Pinpoint the cell where the given text exists, returning its (x, y) midpoint coordinate. 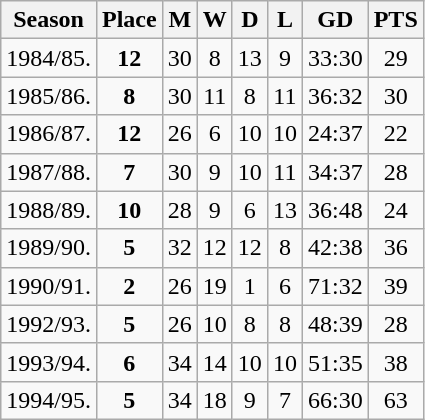
24:37 (335, 134)
1992/93. (49, 324)
Season (49, 20)
39 (396, 286)
2 (129, 286)
42:38 (335, 248)
22 (396, 134)
L (284, 20)
18 (214, 400)
33:30 (335, 58)
71:32 (335, 286)
14 (214, 362)
24 (396, 210)
1993/94. (49, 362)
PTS (396, 20)
48:39 (335, 324)
1988/89. (49, 210)
29 (396, 58)
1990/91. (49, 286)
51:35 (335, 362)
1987/88. (49, 172)
36:48 (335, 210)
36:32 (335, 96)
1984/85. (49, 58)
63 (396, 400)
Place (129, 20)
66:30 (335, 400)
19 (214, 286)
32 (180, 248)
38 (396, 362)
GD (335, 20)
36 (396, 248)
1 (250, 286)
1989/90. (49, 248)
M (180, 20)
34:37 (335, 172)
1985/86. (49, 96)
D (250, 20)
W (214, 20)
1994/95. (49, 400)
1986/87. (49, 134)
